Find where the given text appears and provide that cell's center as [X, Y] coordinate. 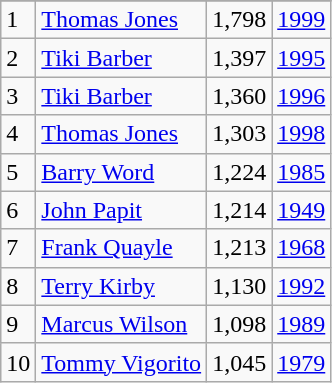
Barry Word [122, 172]
1992 [302, 286]
1,213 [240, 248]
1,798 [240, 20]
1968 [302, 248]
8 [18, 286]
6 [18, 210]
1989 [302, 324]
5 [18, 172]
7 [18, 248]
1999 [302, 20]
Tommy Vigorito [122, 362]
1998 [302, 134]
Marcus Wilson [122, 324]
Terry Kirby [122, 286]
1,397 [240, 58]
1,130 [240, 286]
1,214 [240, 210]
1,360 [240, 96]
2 [18, 58]
1979 [302, 362]
1985 [302, 172]
1 [18, 20]
10 [18, 362]
Frank Quayle [122, 248]
9 [18, 324]
1,098 [240, 324]
1949 [302, 210]
1,045 [240, 362]
1996 [302, 96]
4 [18, 134]
1995 [302, 58]
John Papit [122, 210]
1,224 [240, 172]
3 [18, 96]
1,303 [240, 134]
